Identify which cell holds the provided text, then report its (x, y) central coordinate. 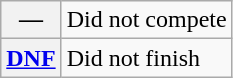
Did not compete (146, 20)
Did not finish (146, 58)
DNF (31, 58)
— (31, 20)
